Search for the cell housing the specified text and yield its [X, Y] center coordinate. 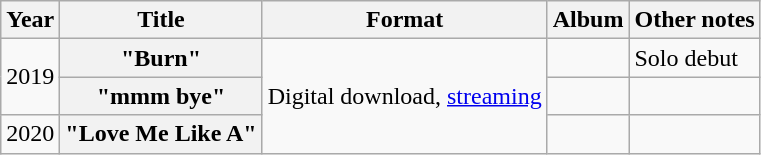
Digital download, streaming [404, 96]
2020 [30, 134]
Other notes [694, 20]
2019 [30, 77]
"Love Me Like A" [161, 134]
Album [588, 20]
"mmm bye" [161, 96]
Solo debut [694, 58]
Year [30, 20]
Format [404, 20]
Title [161, 20]
"Burn" [161, 58]
